Locate the cell with the specified text and output its [X, Y] center coordinate. 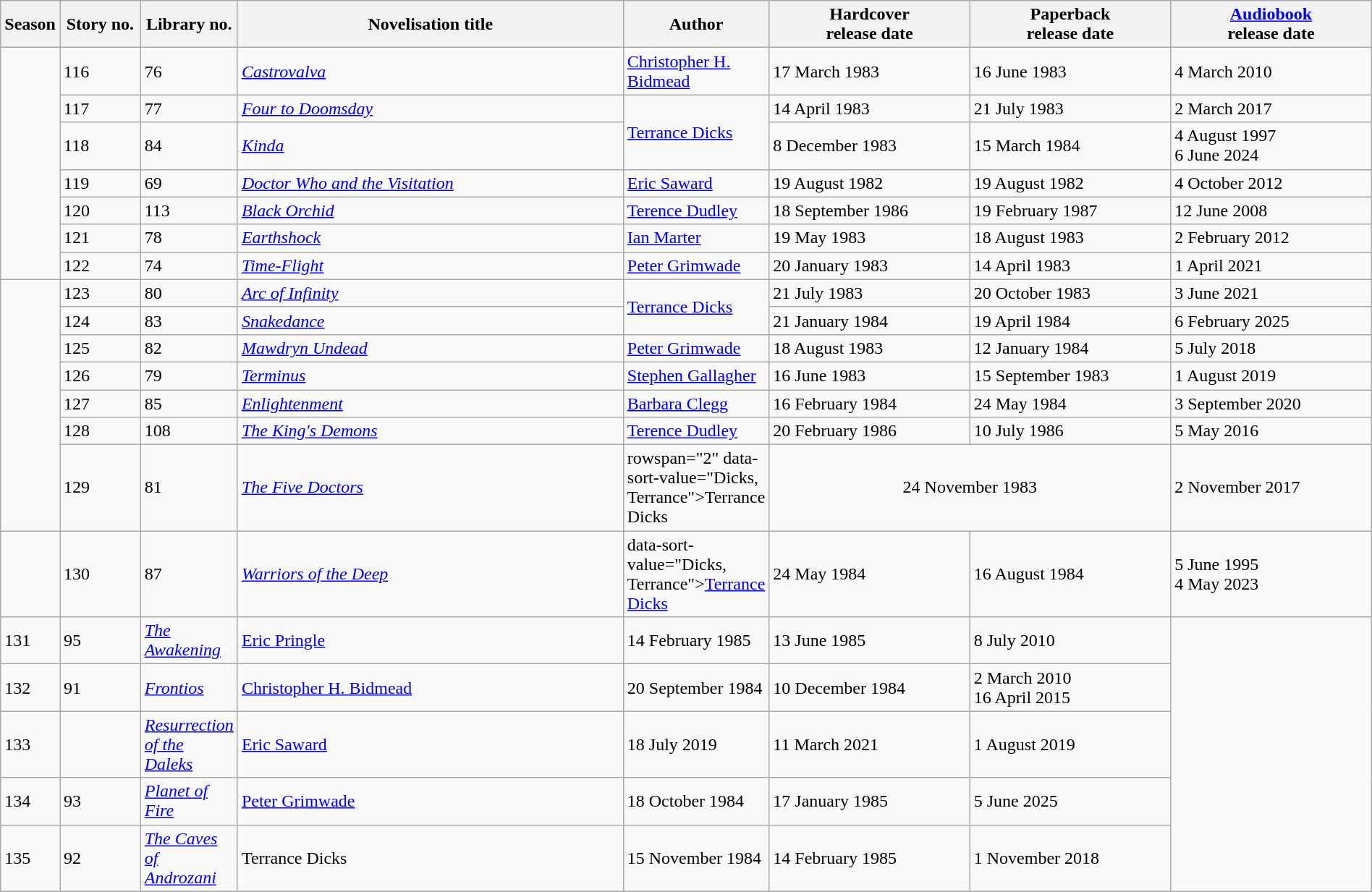
113 [189, 211]
19 May 1983 [870, 238]
118 [100, 146]
Eric Pringle [430, 641]
Novelisation title [430, 25]
data-sort-value="Dicks, Terrance">Terrance Dicks [696, 574]
12 January 1984 [1070, 348]
133 [30, 744]
Ian Marter [696, 238]
Story no. [100, 25]
Kinda [430, 146]
117 [100, 109]
127 [100, 403]
17 March 1983 [870, 71]
18 September 1986 [870, 211]
19 April 1984 [1070, 320]
93 [100, 802]
3 June 2021 [1271, 293]
Earthshock [430, 238]
15 March 1984 [1070, 146]
85 [189, 403]
Hardcover release date [870, 25]
Time-Flight [430, 266]
Mawdryn Undead [430, 348]
69 [189, 183]
123 [100, 293]
10 July 1986 [1070, 431]
4 August 1997 6 June 2024 [1271, 146]
74 [189, 266]
19 February 1987 [1070, 211]
77 [189, 109]
108 [189, 431]
12 June 2008 [1271, 211]
134 [30, 802]
132 [30, 687]
Warriors of the Deep [430, 574]
Library no. [189, 25]
87 [189, 574]
8 December 1983 [870, 146]
10 December 1984 [870, 687]
15 September 1983 [1070, 375]
The Five Doctors [430, 488]
5 June 2025 [1070, 802]
Stephen Gallagher [696, 375]
131 [30, 641]
78 [189, 238]
Arc of Infinity [430, 293]
24 November 1983 [970, 488]
Paperback release date [1070, 25]
Audiobook release date [1271, 25]
5 July 2018 [1271, 348]
84 [189, 146]
Doctor Who and the Visitation [430, 183]
80 [189, 293]
1 April 2021 [1271, 266]
82 [189, 348]
126 [100, 375]
Barbara Clegg [696, 403]
Frontios [189, 687]
The King's Demons [430, 431]
135 [30, 858]
81 [189, 488]
20 September 1984 [696, 687]
2 March 2017 [1271, 109]
17 January 1985 [870, 802]
124 [100, 320]
2 February 2012 [1271, 238]
129 [100, 488]
79 [189, 375]
The Awakening [189, 641]
Enlightenment [430, 403]
rowspan="2" data-sort-value="Dicks, Terrance">Terrance Dicks [696, 488]
6 February 2025 [1271, 320]
5 June 1995 4 May 2023 [1271, 574]
122 [100, 266]
21 January 1984 [870, 320]
Season [30, 25]
95 [100, 641]
76 [189, 71]
121 [100, 238]
128 [100, 431]
119 [100, 183]
Planet of Fire [189, 802]
4 March 2010 [1271, 71]
16 August 1984 [1070, 574]
8 July 2010 [1070, 641]
The Caves of Androzani [189, 858]
92 [100, 858]
2 March 2010 16 April 2015 [1070, 687]
20 October 1983 [1070, 293]
18 July 2019 [696, 744]
13 June 1985 [870, 641]
3 September 2020 [1271, 403]
Four to Doomsday [430, 109]
Snakedance [430, 320]
5 May 2016 [1271, 431]
Resurrection of the Daleks [189, 744]
Castrovalva [430, 71]
15 November 1984 [696, 858]
83 [189, 320]
1 November 2018 [1070, 858]
125 [100, 348]
120 [100, 211]
20 January 1983 [870, 266]
20 February 1986 [870, 431]
18 October 1984 [696, 802]
16 February 1984 [870, 403]
11 March 2021 [870, 744]
Terminus [430, 375]
Author [696, 25]
Black Orchid [430, 211]
2 November 2017 [1271, 488]
91 [100, 687]
130 [100, 574]
116 [100, 71]
4 October 2012 [1271, 183]
